Capture the cell that displays the provided text and extract its [x, y] central coordinate. 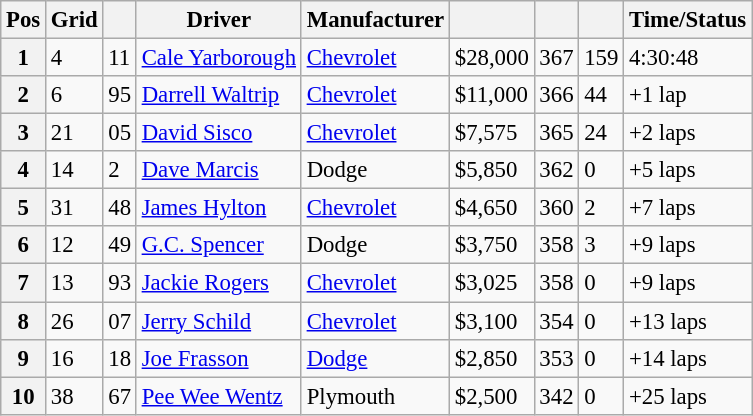
4:30:48 [688, 58]
Dave Marcis [218, 170]
Manufacturer [375, 20]
Cale Yarborough [218, 58]
$7,575 [492, 133]
365 [556, 133]
+14 laps [688, 358]
366 [556, 95]
Pos [24, 20]
14 [74, 170]
+13 laps [688, 321]
Jackie Rogers [218, 283]
Plymouth [375, 396]
+1 lap [688, 95]
$4,650 [492, 208]
7 [24, 283]
9 [24, 358]
G.C. Spencer [218, 245]
$3,025 [492, 283]
Driver [218, 20]
$2,850 [492, 358]
367 [556, 58]
16 [74, 358]
+5 laps [688, 170]
8 [24, 321]
95 [120, 95]
05 [120, 133]
11 [120, 58]
David Sisco [218, 133]
Time/Status [688, 20]
49 [120, 245]
44 [602, 95]
$5,850 [492, 170]
Jerry Schild [218, 321]
12 [74, 245]
5 [24, 208]
38 [74, 396]
93 [120, 283]
13 [74, 283]
353 [556, 358]
James Hylton [218, 208]
$3,100 [492, 321]
48 [120, 208]
26 [74, 321]
342 [556, 396]
21 [74, 133]
67 [120, 396]
31 [74, 208]
Pee Wee Wentz [218, 396]
Darrell Waltrip [218, 95]
$3,750 [492, 245]
+2 laps [688, 133]
+7 laps [688, 208]
+25 laps [688, 396]
24 [602, 133]
159 [602, 58]
Grid [74, 20]
360 [556, 208]
18 [120, 358]
$11,000 [492, 95]
1 [24, 58]
10 [24, 396]
$2,500 [492, 396]
354 [556, 321]
362 [556, 170]
Joe Frasson [218, 358]
$28,000 [492, 58]
07 [120, 321]
